Identify which cell holds the provided text, then report its [X, Y] central coordinate. 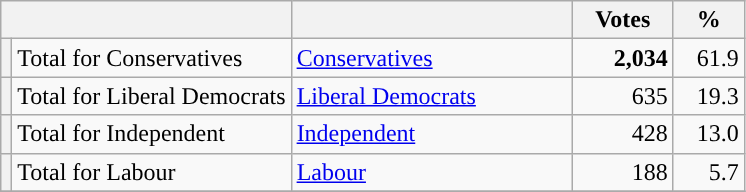
13.0 [708, 134]
Independent [432, 134]
2,034 [622, 58]
Total for Independent [152, 134]
428 [622, 134]
% [708, 20]
61.9 [708, 58]
19.3 [708, 96]
635 [622, 96]
Votes [622, 20]
Total for Labour [152, 172]
Liberal Democrats [432, 96]
Total for Liberal Democrats [152, 96]
Conservatives [432, 58]
5.7 [708, 172]
Total for Conservatives [152, 58]
188 [622, 172]
Labour [432, 172]
